Scan for the cell matching the given text and deliver its [X, Y] coordinate at center. 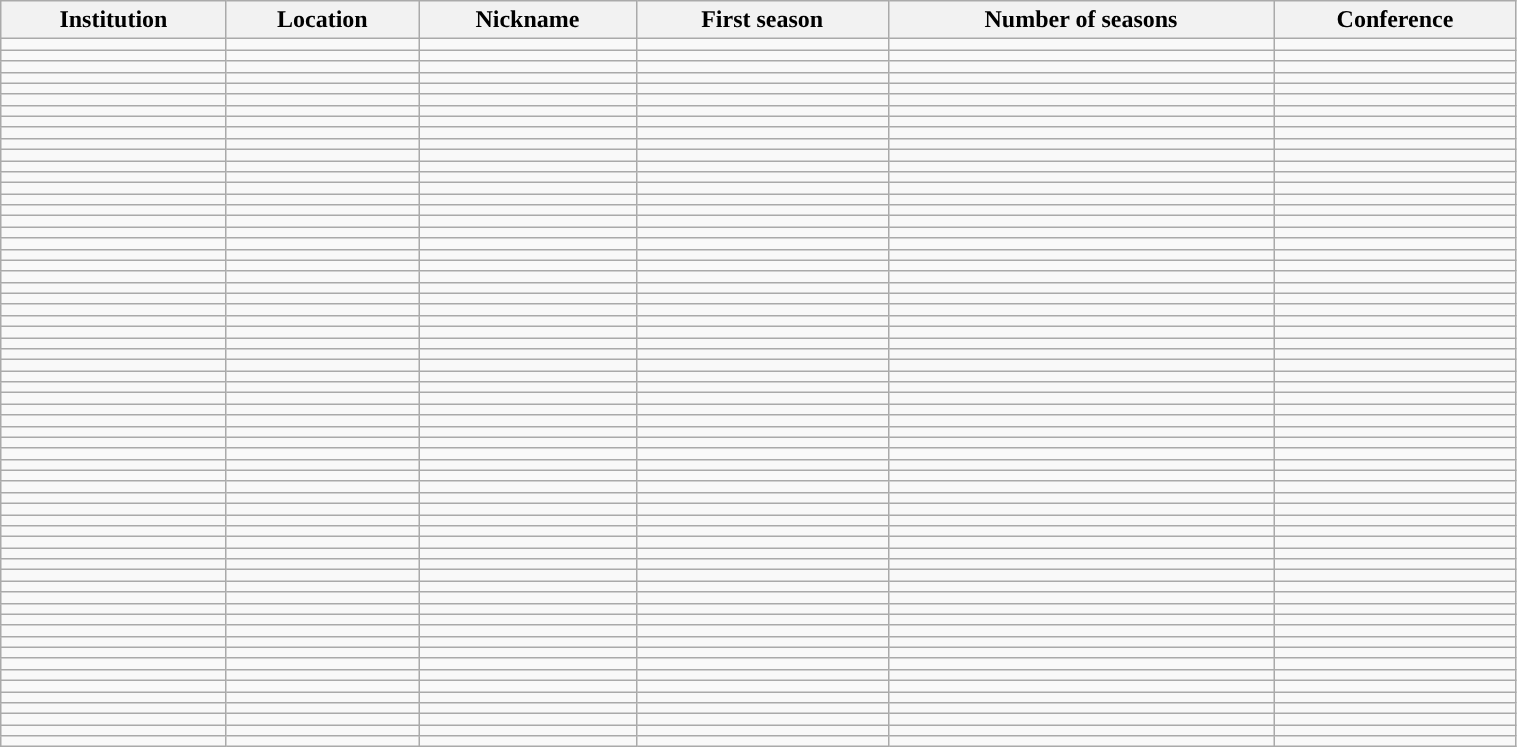
First season [762, 20]
Institution [114, 20]
Number of seasons [1081, 20]
Nickname [528, 20]
Conference [1395, 20]
Location [322, 20]
